From the cell containing the given text, extract its center point as (x, y) coordinate. 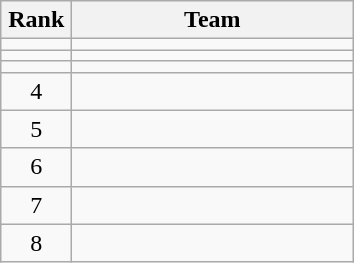
7 (36, 205)
8 (36, 243)
Rank (36, 20)
6 (36, 167)
4 (36, 91)
5 (36, 129)
Team (212, 20)
